Output the [X, Y] coordinate of the center of the cell containing the given text.  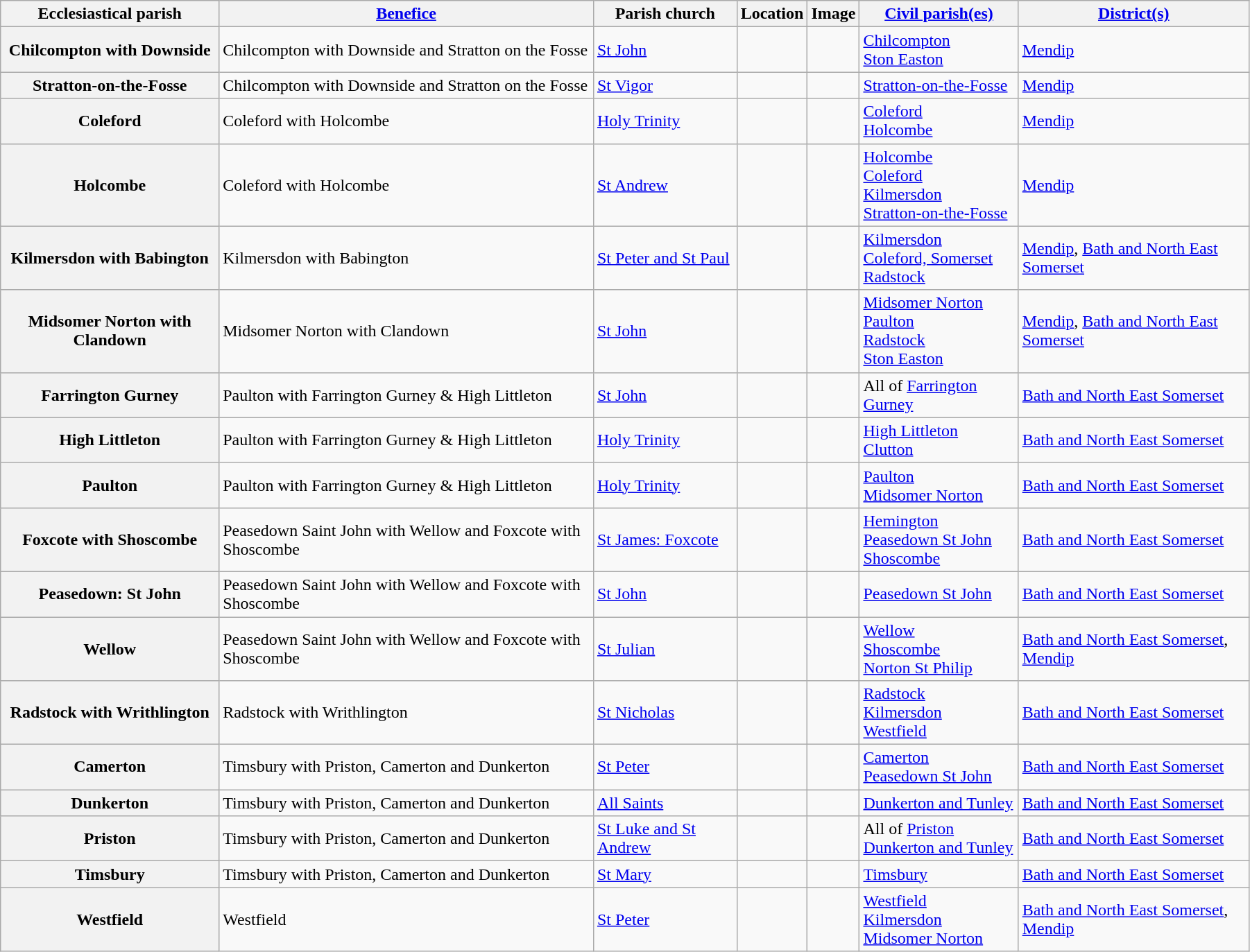
Westfield Kilmersdon Midsomer Norton [939, 919]
St Peter and St Paul [665, 258]
St James: Foxcote [665, 539]
Dunkerton and Tunley [939, 803]
All Saints [665, 803]
Holcombe Coleford Kilmersdon Stratton-on-the-Fosse [939, 184]
High Littleton [110, 440]
Paulton Midsomer Norton [939, 485]
Parish church [665, 14]
Image [834, 14]
Priston [110, 839]
High Littleton Clutton [939, 440]
Location [772, 14]
Civil parish(es) [939, 14]
Peasedown St John [939, 594]
St Julian [665, 649]
Farrington Gurney [110, 395]
Wellow Shoscombe Norton St Philip [939, 649]
Wellow [110, 649]
Coleford [110, 121]
Peasedown: St John [110, 594]
Chilcompton Ston Easton [939, 50]
Midsomer Norton Paulton Radstock Ston Easton [939, 331]
Camerton [110, 767]
Ecclesiastical parish [110, 14]
District(s) [1133, 14]
Chilcompton with Downside [110, 50]
Dunkerton [110, 803]
St Mary [665, 874]
Paulton [110, 485]
Camerton Peasedown St John [939, 767]
Radstock Kilmersdon Westfield [939, 713]
Holcombe [110, 184]
Kilmersdon Coleford, Somerset Radstock [939, 258]
St Luke and St Andrew [665, 839]
St Andrew [665, 184]
Foxcote with Shoscombe [110, 539]
All of Priston Dunkerton and Tunley [939, 839]
Benefice [406, 14]
Coleford Holcombe [939, 121]
Hemington Peasedown St John Shoscombe [939, 539]
St Vigor [665, 85]
St Nicholas [665, 713]
All of Farrington Gurney [939, 395]
